Return the [x, y] coordinate for the center point of the cell that contains the specified text.  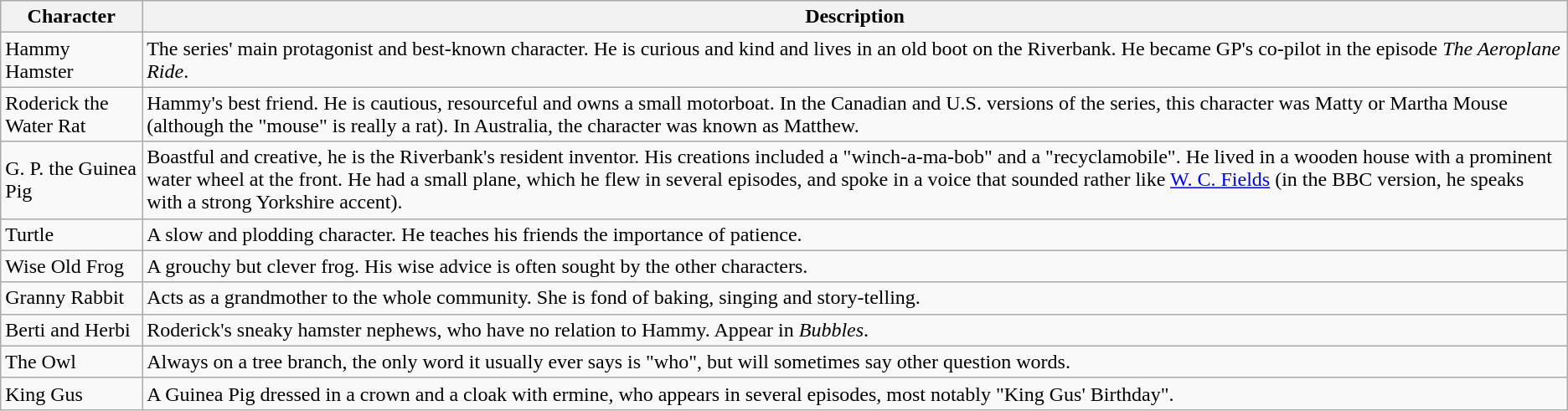
Always on a tree branch, the only word it usually ever says is "who", but will sometimes say other question words. [855, 362]
Acts as a grandmother to the whole community. She is fond of baking, singing and story-telling. [855, 298]
Roderick the Water Rat [72, 114]
Turtle [72, 234]
Wise Old Frog [72, 266]
Character [72, 17]
G. P. the Guinea Pig [72, 180]
A Guinea Pig dressed in a crown and a cloak with ermine, who appears in several episodes, most notably "King Gus' Birthday". [855, 393]
Description [855, 17]
Hammy Hamster [72, 60]
Roderick's sneaky hamster nephews, who have no relation to Hammy. Appear in Bubbles. [855, 330]
Granny Rabbit [72, 298]
A grouchy but clever frog. His wise advice is often sought by the other characters. [855, 266]
Berti and Herbi [72, 330]
The Owl [72, 362]
King Gus [72, 393]
A slow and plodding character. He teaches his friends the importance of patience. [855, 234]
